Detect which cell encompasses the target text, then output its [X, Y] center coordinate. 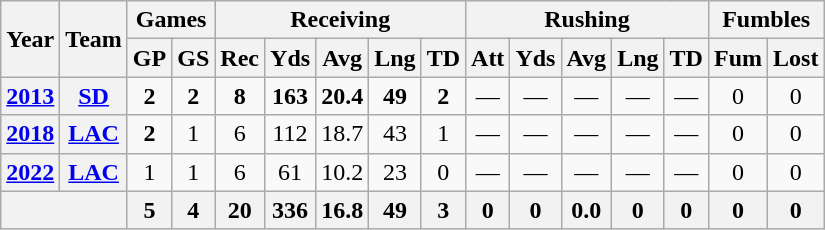
Rec [240, 58]
Team [94, 39]
3 [443, 210]
2022 [30, 172]
GS [194, 58]
2018 [30, 134]
Fumbles [766, 20]
Fum [738, 58]
SD [94, 96]
Games [170, 20]
16.8 [342, 210]
163 [290, 96]
0.0 [586, 210]
Year [30, 39]
Receiving [340, 20]
Rushing [588, 20]
Lost [796, 58]
20.4 [342, 96]
23 [395, 172]
2013 [30, 96]
4 [194, 210]
61 [290, 172]
20 [240, 210]
336 [290, 210]
112 [290, 134]
18.7 [342, 134]
8 [240, 96]
43 [395, 134]
5 [149, 210]
Att [488, 58]
GP [149, 58]
10.2 [342, 172]
